From the cell containing the given text, extract its center point as [x, y] coordinate. 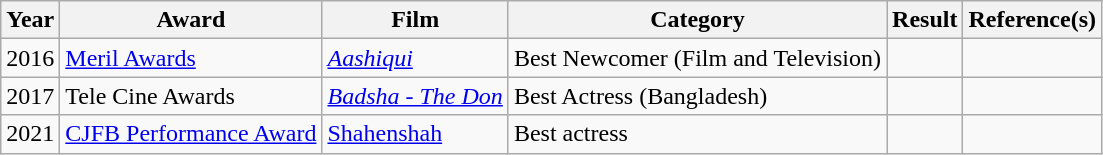
Shahenshah [415, 134]
Best Actress (Bangladesh) [697, 96]
CJFB Performance Award [191, 134]
Category [697, 20]
Best Newcomer (Film and Television) [697, 58]
Tele Cine Awards [191, 96]
Reference(s) [1032, 20]
Result [925, 20]
2017 [30, 96]
Badsha - The Don [415, 96]
Aashiqui [415, 58]
2016 [30, 58]
Year [30, 20]
2021 [30, 134]
Film [415, 20]
Award [191, 20]
Best actress [697, 134]
Meril Awards [191, 58]
